Extract the [x, y] coordinate from the center of the cell holding the provided text.  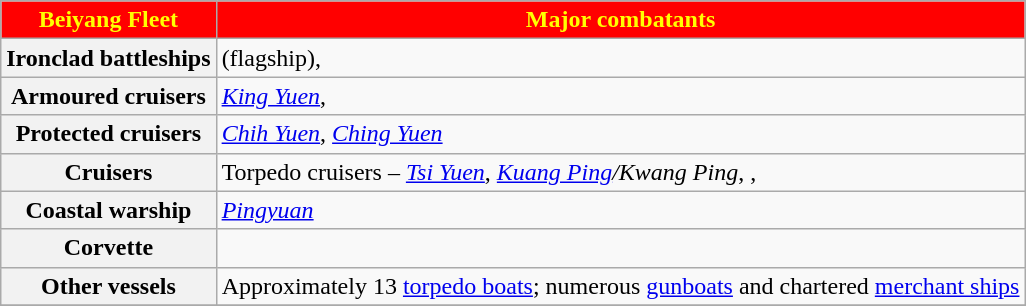
(flagship), [620, 58]
Approximately 13 torpedo boats; numerous gunboats and chartered merchant ships [620, 286]
King Yuen, [620, 96]
Corvette [108, 248]
Beiyang Fleet [108, 20]
Chih Yuen, Ching Yuen [620, 134]
Pingyuan [620, 210]
Ironclad battleships [108, 58]
Cruisers [108, 172]
Armoured cruisers [108, 96]
Coastal warship [108, 210]
Torpedo cruisers – Tsi Yuen, Kuang Ping/Kwang Ping, , [620, 172]
Protected cruisers [108, 134]
Major combatants [620, 20]
Other vessels [108, 286]
